For the text-containing cell, return its midpoint in (x, y) coordinate format. 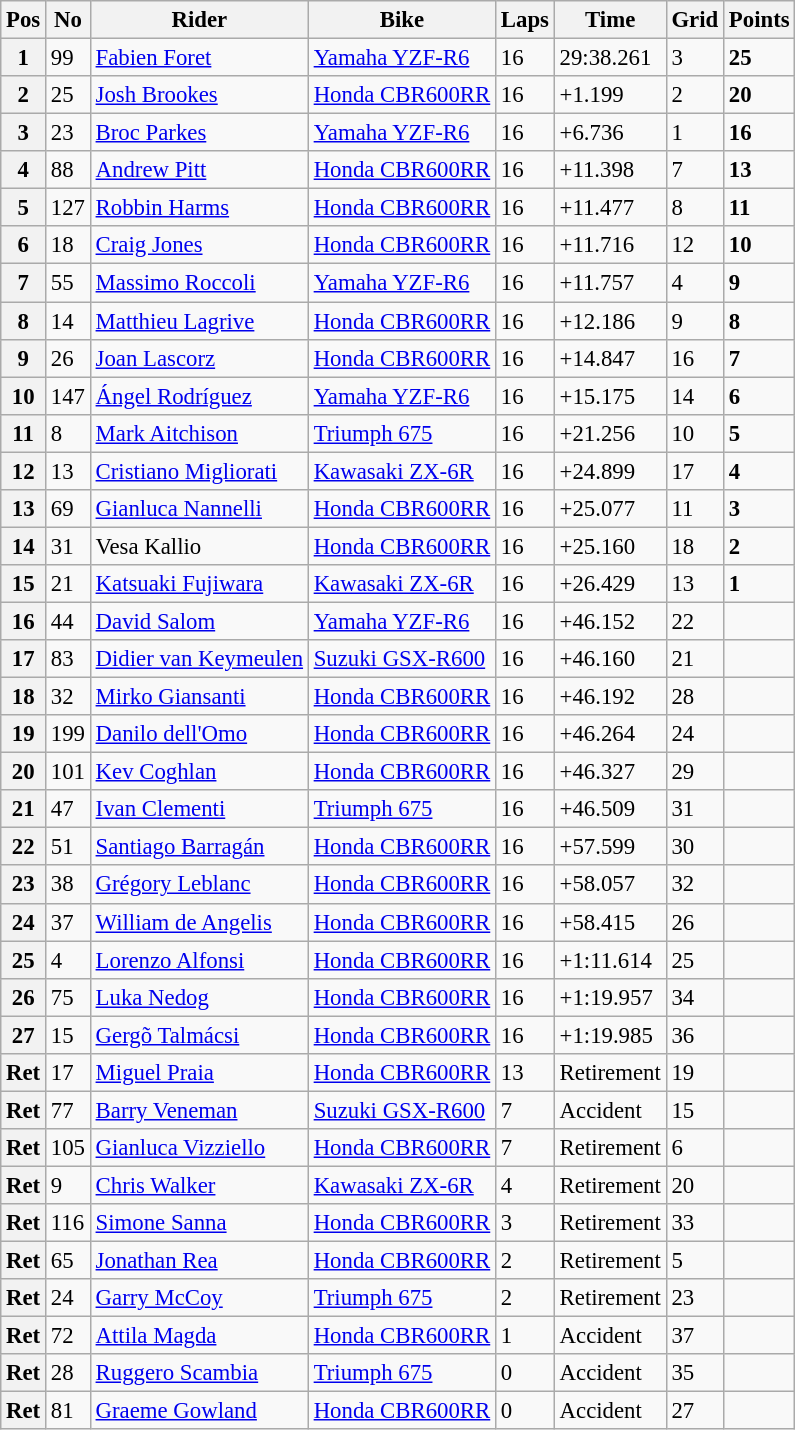
30 (694, 847)
38 (68, 885)
Cristiano Migliorati (199, 471)
51 (68, 847)
29 (694, 772)
Time (610, 20)
Katsuaki Fujiwara (199, 584)
Simone Sanna (199, 1223)
Bike (402, 20)
99 (68, 58)
35 (694, 1373)
81 (68, 1411)
Graeme Gowland (199, 1411)
+25.077 (610, 509)
Andrew Pitt (199, 170)
+21.256 (610, 433)
Ruggero Scambia (199, 1373)
105 (68, 1148)
Kev Coghlan (199, 772)
Didier van Keymeulen (199, 659)
75 (68, 997)
Broc Parkes (199, 133)
Luka Nedog (199, 997)
+46.192 (610, 697)
+6.736 (610, 133)
No (68, 20)
+1.199 (610, 95)
+11.477 (610, 208)
72 (68, 1336)
+25.160 (610, 546)
127 (68, 208)
Miguel Praia (199, 1073)
Laps (526, 20)
+46.264 (610, 734)
Vesa Kallio (199, 546)
44 (68, 621)
Ivan Clementi (199, 809)
+58.415 (610, 922)
36 (694, 1035)
+1:11.614 (610, 960)
Lorenzo Alfonsi (199, 960)
34 (694, 997)
147 (68, 396)
101 (68, 772)
55 (68, 283)
Points (760, 20)
Jonathan Rea (199, 1261)
Mark Aitchison (199, 433)
David Salom (199, 621)
Pos (24, 20)
83 (68, 659)
Robbin Harms (199, 208)
Danilo dell'Omo (199, 734)
47 (68, 809)
Gianluca Vizziello (199, 1148)
Santiago Barragán (199, 847)
+11.398 (610, 170)
Chris Walker (199, 1185)
Rider (199, 20)
+1:19.985 (610, 1035)
77 (68, 1110)
Barry Veneman (199, 1110)
+11.757 (610, 283)
Massimo Roccoli (199, 283)
+12.186 (610, 321)
199 (68, 734)
Attila Magda (199, 1336)
+57.599 (610, 847)
+26.429 (610, 584)
69 (68, 509)
Mirko Giansanti (199, 697)
+58.057 (610, 885)
65 (68, 1261)
Grégory Leblanc (199, 885)
88 (68, 170)
Josh Brookes (199, 95)
+46.327 (610, 772)
Gergõ Talmácsi (199, 1035)
+24.899 (610, 471)
+46.152 (610, 621)
Matthieu Lagrive (199, 321)
29:38.261 (610, 58)
+14.847 (610, 358)
Ángel Rodríguez (199, 396)
33 (694, 1223)
William de Angelis (199, 922)
+15.175 (610, 396)
Garry McCoy (199, 1298)
Gianluca Nannelli (199, 509)
Craig Jones (199, 245)
Grid (694, 20)
+46.160 (610, 659)
+1:19.957 (610, 997)
Fabien Foret (199, 58)
Joan Lascorz (199, 358)
116 (68, 1223)
+11.716 (610, 245)
+46.509 (610, 809)
